Output the (x, y) coordinate of the center of the cell containing the given text.  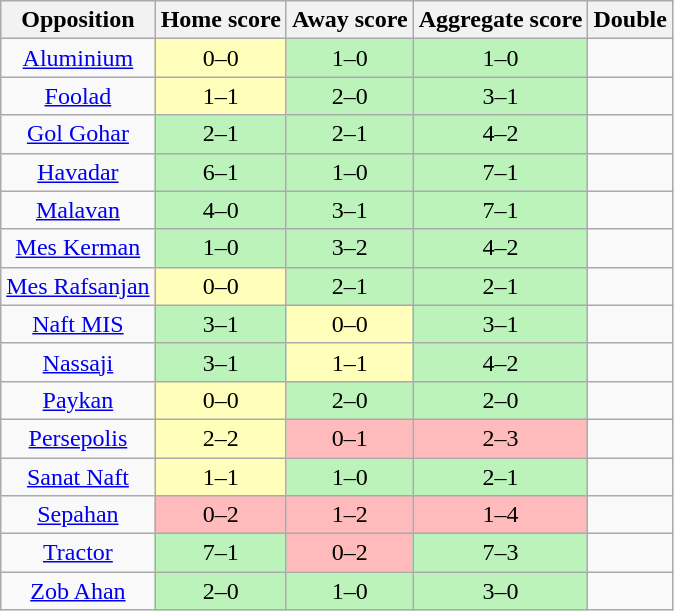
Zob Ahan (78, 591)
2–2 (220, 438)
Naft MIS (78, 324)
Havadar (78, 172)
1–4 (500, 515)
Mes Kerman (78, 248)
3–0 (500, 591)
Double (630, 20)
3–2 (350, 248)
4–0 (220, 210)
Sepahan (78, 515)
Opposition (78, 20)
Tractor (78, 553)
Mes Rafsanjan (78, 286)
7–3 (500, 553)
Malavan (78, 210)
6–1 (220, 172)
Persepolis (78, 438)
Aluminium (78, 58)
Sanat Naft (78, 477)
Home score (220, 20)
Gol Gohar (78, 134)
0–1 (350, 438)
Aggregate score (500, 20)
Paykan (78, 400)
Foolad (78, 96)
1–2 (350, 515)
Away score (350, 20)
2–3 (500, 438)
Nassaji (78, 362)
